Determine the [x, y] coordinate at the center of the cell enclosing the given text.  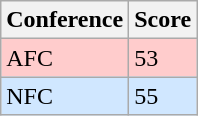
NFC [65, 96]
55 [163, 96]
Score [163, 20]
AFC [65, 58]
Conference [65, 20]
53 [163, 58]
